Locate the cell with the specified text and output its (X, Y) center coordinate. 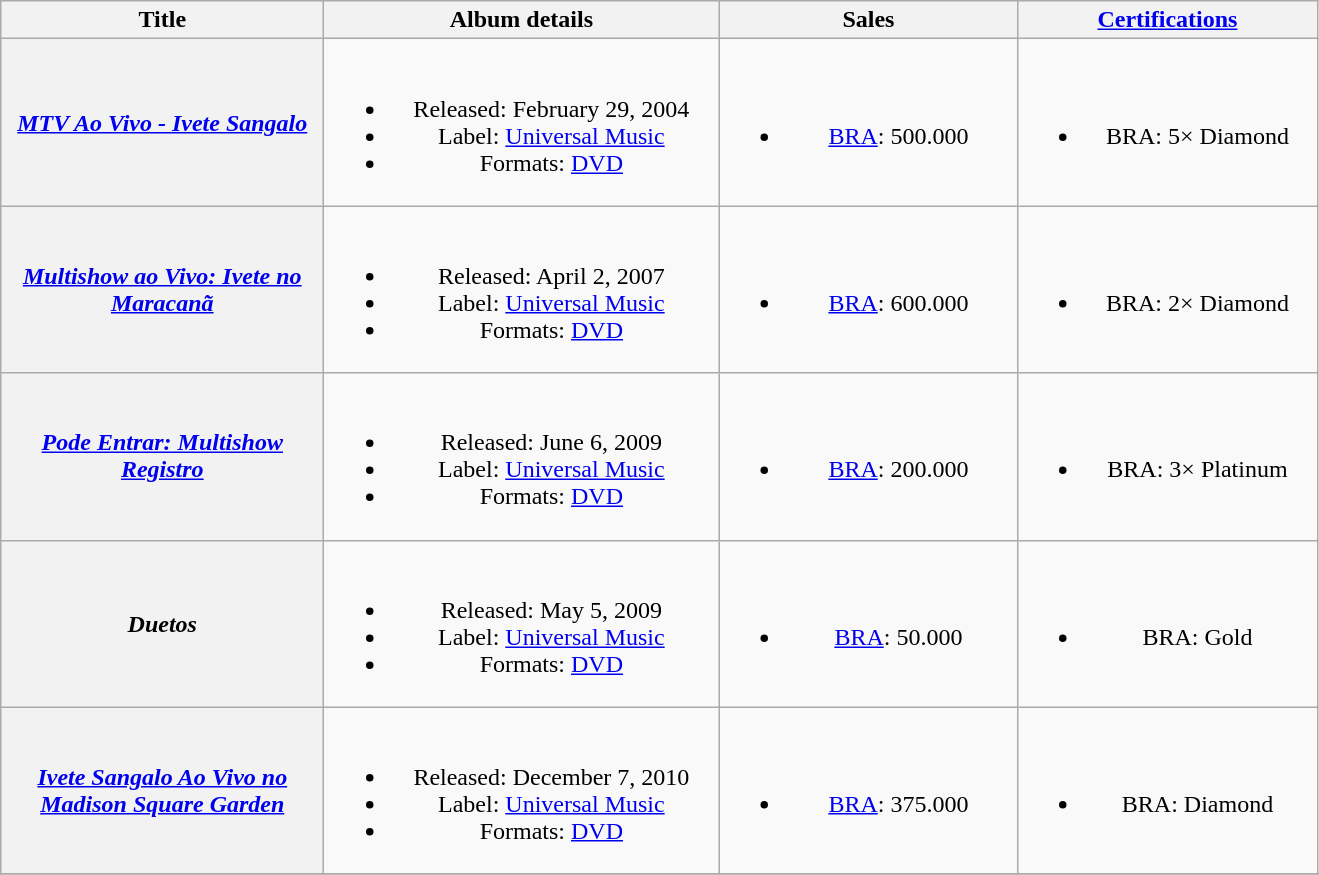
BRA: 2× Diamond (1168, 290)
BRA: 50.000 (868, 624)
Released: April 2, 2007Label: Universal MusicFormats: DVD (522, 290)
Album details (522, 20)
Released: May 5, 2009Label: Universal MusicFormats: DVD (522, 624)
BRA: 200.000 (868, 456)
Pode Entrar: Multishow Registro (162, 456)
Multishow ao Vivo: Ivete no Maracanã (162, 290)
Released: February 29, 2004Label: Universal MusicFormats: DVD (522, 122)
Title (162, 20)
Duetos (162, 624)
Sales (868, 20)
Released: June 6, 2009Label: Universal MusicFormats: DVD (522, 456)
Ivete Sangalo Ao Vivo no Madison Square Garden (162, 790)
Released: December 7, 2010Label: Universal MusicFormats: DVD (522, 790)
MTV Ao Vivo - Ivete Sangalo (162, 122)
BRA: 500.000 (868, 122)
BRA: 3× Platinum (1168, 456)
BRA: Diamond (1168, 790)
Certifications (1168, 20)
BRA: 375.000 (868, 790)
BRA: 600.000 (868, 290)
BRA: 5× Diamond (1168, 122)
BRA: Gold (1168, 624)
